Determine the (X, Y) coordinate at the center of the cell enclosing the given text.  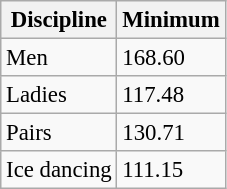
117.48 (171, 95)
Minimum (171, 20)
Ice dancing (59, 170)
Ladies (59, 95)
Pairs (59, 133)
130.71 (171, 133)
Discipline (59, 20)
111.15 (171, 170)
Men (59, 58)
168.60 (171, 58)
